From the cell containing the given text, extract its center point as [X, Y] coordinate. 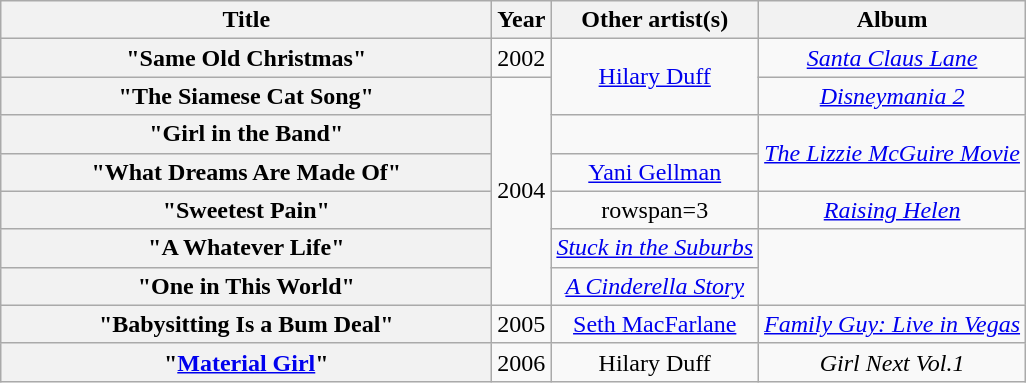
"Material Girl" [246, 362]
Stuck in the Suburbs [655, 248]
rowspan=3 [655, 210]
Album [892, 20]
The Lizzie McGuire Movie [892, 153]
Girl Next Vol.1 [892, 362]
Other artist(s) [655, 20]
"Sweetest Pain" [246, 210]
Disneymania 2 [892, 96]
"One in This World" [246, 286]
A Cinderella Story [655, 286]
Family Guy: Live in Vegas [892, 324]
Raising Helen [892, 210]
Year [522, 20]
Yani Gellman [655, 172]
2004 [522, 191]
"The Siamese Cat Song" [246, 96]
"A Whatever Life" [246, 248]
"Babysitting Is a Bum Deal" [246, 324]
"Same Old Christmas" [246, 58]
Santa Claus Lane [892, 58]
Seth MacFarlane [655, 324]
2005 [522, 324]
"What Dreams Are Made Of" [246, 172]
Title [246, 20]
"Girl in the Band" [246, 134]
2006 [522, 362]
2002 [522, 58]
